Provide the [x, y] coordinate of the cell's center where the given text is located.  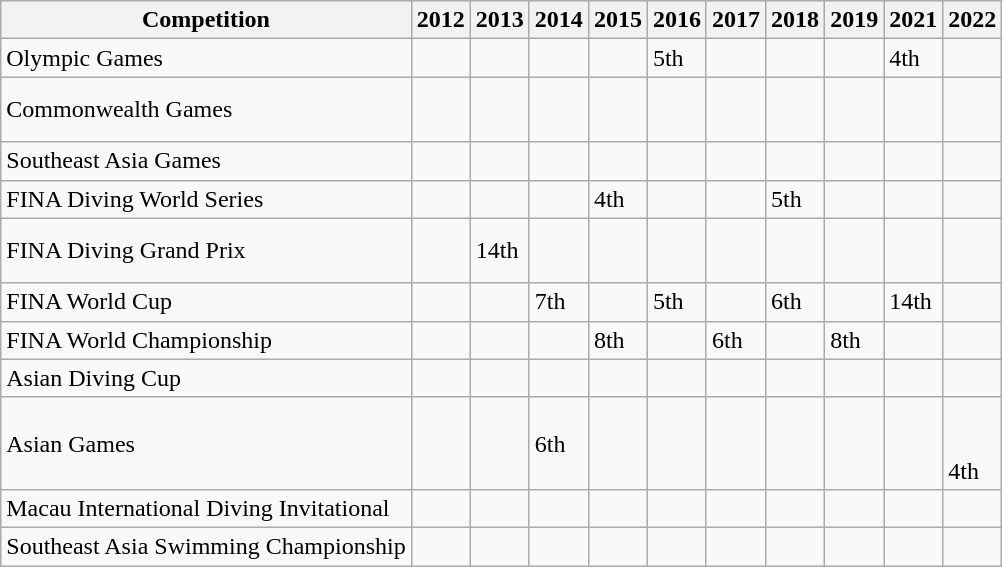
FINA World Championship [206, 340]
2019 [854, 20]
2021 [914, 20]
FINA World Cup [206, 302]
Macau International Diving Invitational [206, 508]
Asian Games [206, 443]
7th [558, 302]
2018 [796, 20]
2014 [558, 20]
2016 [676, 20]
Commonwealth Games [206, 110]
2022 [972, 20]
FINA Diving Grand Prix [206, 250]
2015 [618, 20]
Southeast Asia Games [206, 161]
2017 [736, 20]
FINA Diving World Series [206, 199]
Olympic Games [206, 58]
Asian Diving Cup [206, 378]
Southeast Asia Swimming Championship [206, 546]
2012 [440, 20]
Competition [206, 20]
2013 [500, 20]
